Determine the (X, Y) coordinate at the center of the cell enclosing the given text.  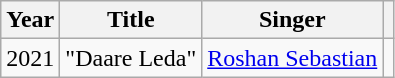
"Daare Leda" (131, 58)
Singer (292, 20)
Year (30, 20)
Roshan Sebastian (292, 58)
Title (131, 20)
2021 (30, 58)
